Identify which cell holds the provided text, then report its [x, y] central coordinate. 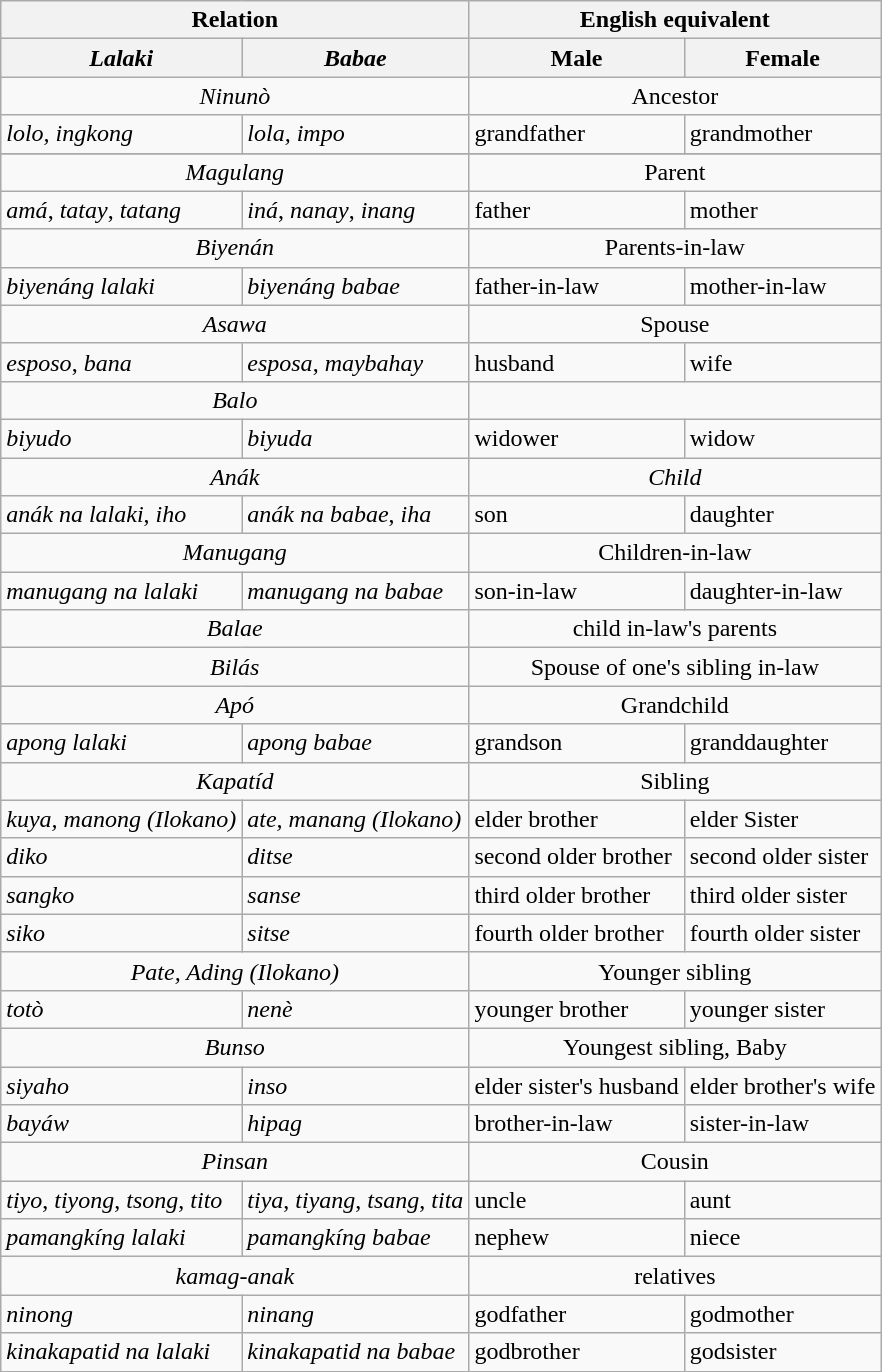
Kapatíd [235, 781]
relatives [675, 1276]
elder brother's wife [782, 1085]
daughter [782, 515]
Grandchild [675, 705]
biyuda [356, 438]
Child [675, 477]
father [576, 210]
Female [782, 58]
anák na lalaki, iho [122, 515]
iná, nanay, inang [356, 210]
manugang na babae [356, 591]
ditse [356, 857]
godmother [782, 1314]
biyenáng lalaki [122, 286]
Balo [235, 400]
father-in-law [576, 286]
kinakapatid na babae [356, 1352]
apong babae [356, 743]
fourth older sister [782, 933]
Balae [235, 629]
lola, impo [356, 134]
Ninunò [235, 96]
godfather [576, 1314]
godbrother [576, 1352]
second older sister [782, 857]
Bunso [235, 1047]
son-in-law [576, 591]
younger brother [576, 1009]
English equivalent [675, 20]
Ancestor [675, 96]
biyudo [122, 438]
Male [576, 58]
Spouse of one's sibling in-law [675, 667]
nephew [576, 1238]
siyaho [122, 1085]
aunt [782, 1200]
pamangkíng lalaki [122, 1238]
esposa, maybahay [356, 362]
hipag [356, 1124]
Cousin [675, 1162]
pamangkíng babae [356, 1238]
Bilás [235, 667]
mother-in-law [782, 286]
totò [122, 1009]
sanse [356, 895]
Youngest sibling, Baby [675, 1047]
elder brother [576, 819]
bayáw [122, 1124]
ninang [356, 1314]
uncle [576, 1200]
inso [356, 1085]
tiyo, tiyong, tsong, tito [122, 1200]
sitse [356, 933]
Spouse [675, 324]
anák na babae, iha [356, 515]
Relation [235, 20]
Lalaki [122, 58]
son [576, 515]
mother [782, 210]
Manugang [235, 553]
godsister [782, 1352]
apong lalaki [122, 743]
sister-in-law [782, 1124]
Pinsan [235, 1162]
fourth older brother [576, 933]
younger sister [782, 1009]
Biyenán [235, 248]
Asawa [235, 324]
wife [782, 362]
Sibling [675, 781]
lolo, ingkong [122, 134]
widow [782, 438]
niece [782, 1238]
granddaughter [782, 743]
husband [576, 362]
sangko [122, 895]
Children-in-law [675, 553]
Magulang [235, 172]
grandson [576, 743]
manugang na lalaki [122, 591]
Parents-in-law [675, 248]
ate, manang (Ilokano) [356, 819]
elder Sister [782, 819]
kuya, manong (Ilokano) [122, 819]
third older sister [782, 895]
ninong [122, 1314]
diko [122, 857]
Anák [235, 477]
esposo, bana [122, 362]
Apó [235, 705]
biyenáng babae [356, 286]
Parent [675, 172]
elder sister's husband [576, 1085]
widower [576, 438]
kamag-anak [235, 1276]
kinakapatid na lalaki [122, 1352]
child in-law's parents [675, 629]
grandfather [576, 134]
siko [122, 933]
amá, tatay, tatang [122, 210]
Babae [356, 58]
Pate, Ading (Ilokano) [235, 971]
third older brother [576, 895]
grandmother [782, 134]
nenè [356, 1009]
daughter-in-law [782, 591]
second older brother [576, 857]
brother-in-law [576, 1124]
tiya, tiyang, tsang, tita [356, 1200]
Younger sibling [675, 971]
